Provide the [X, Y] coordinate of the cell's center where the given text is located.  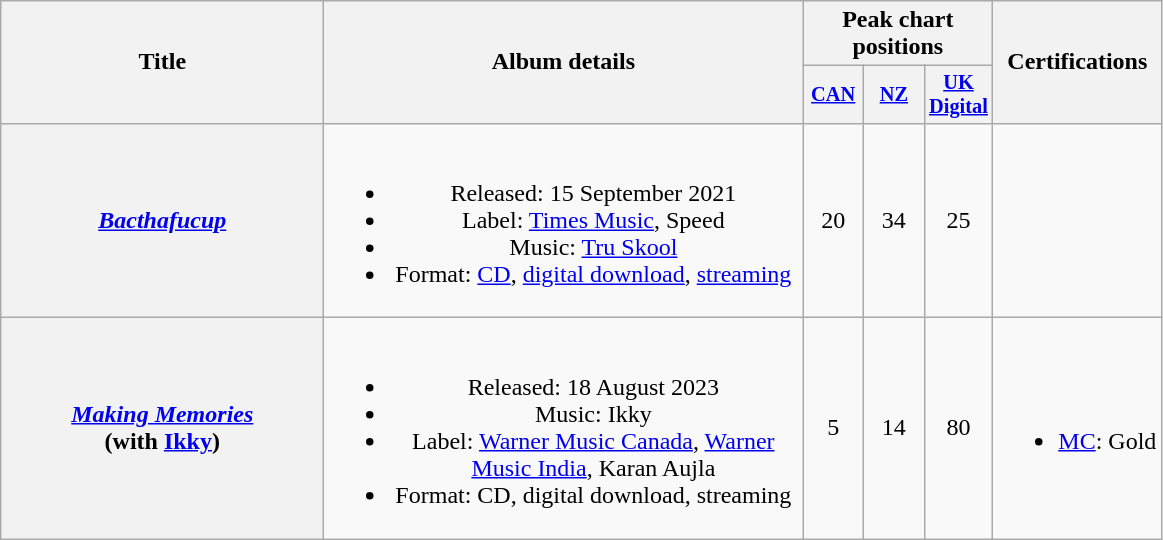
UK Digital [958, 95]
NZ [894, 95]
20 [834, 220]
Making Memories (with Ikky) [162, 428]
Released: 18 August 2023Music: IkkyLabel: Warner Music Canada, Warner Music India, Karan AujlaFormat: CD, digital download, streaming [564, 428]
Released: 15 September 2021Label: Times Music, SpeedMusic: Tru SkoolFormat: CD, digital download, streaming [564, 220]
80 [958, 428]
Certifications [1078, 62]
5 [834, 428]
14 [894, 428]
MC: Gold [1078, 428]
Title [162, 62]
CAN [834, 95]
Album details [564, 62]
25 [958, 220]
Peak chart positions [898, 34]
34 [894, 220]
Bacthafucup [162, 220]
